Provide the (x, y) coordinate of the cell's center where the given text is located.  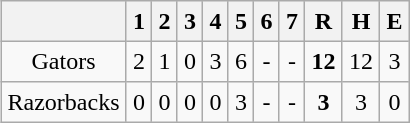
Gators (64, 61)
R (324, 21)
4 (216, 21)
5 (241, 21)
H (361, 21)
E (395, 21)
Razorbacks (64, 102)
7 (292, 21)
